Determine the (X, Y) coordinate at the center of the cell enclosing the given text.  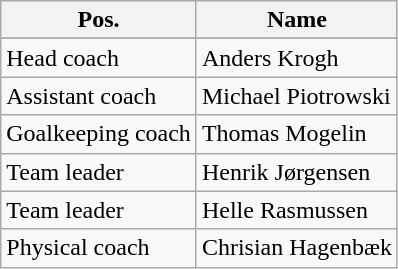
Chrisian Hagenbæk (296, 248)
Michael Piotrowski (296, 96)
Assistant coach (99, 96)
Henrik Jørgensen (296, 172)
Anders Krogh (296, 58)
Pos. (99, 20)
Physical coach (99, 248)
Helle Rasmussen (296, 210)
Goalkeeping coach (99, 134)
Head coach (99, 58)
Name (296, 20)
Thomas Mogelin (296, 134)
